Capture the cell that displays the provided text and extract its [x, y] central coordinate. 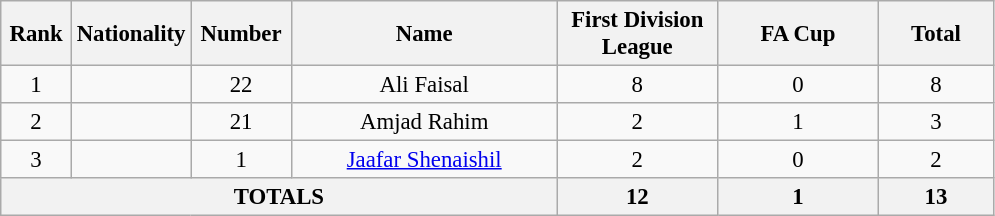
22 [242, 85]
Total [936, 34]
Ali Faisal [424, 85]
Number [242, 34]
Name [424, 34]
13 [936, 197]
FA Cup [798, 34]
Jaafar Shenaishil [424, 160]
Rank [36, 34]
Amjad Rahim [424, 122]
Nationality [130, 34]
First Division League [638, 34]
21 [242, 122]
12 [638, 197]
TOTALS [279, 197]
